Pinpoint the cell where the given text exists, returning its [x, y] midpoint coordinate. 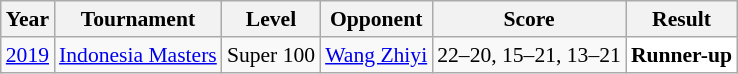
Runner-up [682, 55]
Opponent [376, 19]
Indonesia Masters [138, 55]
Result [682, 19]
Super 100 [271, 55]
2019 [28, 55]
22–20, 15–21, 13–21 [529, 55]
Tournament [138, 19]
Year [28, 19]
Level [271, 19]
Score [529, 19]
Wang Zhiyi [376, 55]
